Determine the [X, Y] coordinate at the center of the cell enclosing the given text.  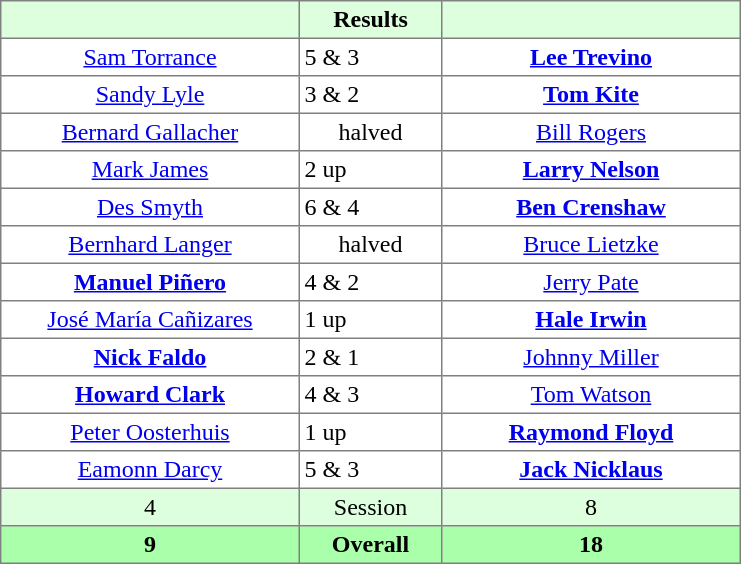
4 & 3 [370, 395]
3 & 2 [370, 95]
Eamonn Darcy [150, 470]
Sam Torrance [150, 57]
Bernard Gallacher [150, 132]
Results [370, 20]
4 [150, 507]
9 [150, 545]
Tom Watson [591, 395]
Ben Crenshaw [591, 207]
Peter Oosterhuis [150, 432]
Bruce Lietzke [591, 245]
8 [591, 507]
4 & 2 [370, 282]
Johnny Miller [591, 357]
Raymond Floyd [591, 432]
2 & 1 [370, 357]
Tom Kite [591, 95]
Nick Faldo [150, 357]
Jerry Pate [591, 282]
Session [370, 507]
Lee Trevino [591, 57]
Bill Rogers [591, 132]
Hale Irwin [591, 320]
2 up [370, 170]
Mark James [150, 170]
José María Cañizares [150, 320]
Overall [370, 545]
Des Smyth [150, 207]
18 [591, 545]
6 & 4 [370, 207]
Bernhard Langer [150, 245]
Larry Nelson [591, 170]
Sandy Lyle [150, 95]
Manuel Piñero [150, 282]
Jack Nicklaus [591, 470]
Howard Clark [150, 395]
